Output the [x, y] coordinate of the center of the cell containing the given text.  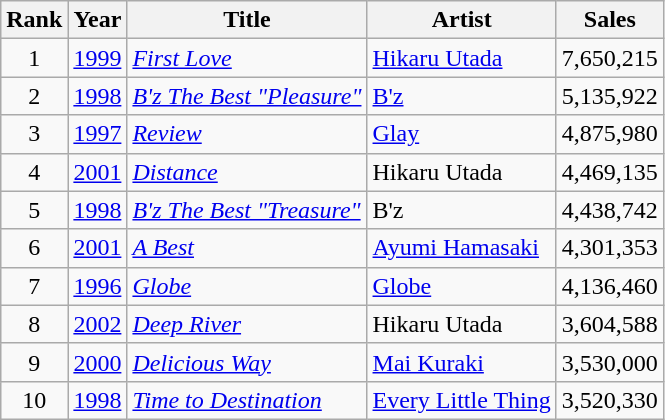
First Love [247, 58]
7 [34, 286]
4 [34, 172]
B'z The Best "Treasure" [247, 210]
2002 [98, 324]
10 [34, 400]
Year [98, 20]
Glay [462, 134]
9 [34, 362]
Time to Destination [247, 400]
7,650,215 [610, 58]
4,469,135 [610, 172]
4,136,460 [610, 286]
Ayumi Hamasaki [462, 248]
Every Little Thing [462, 400]
5 [34, 210]
5,135,922 [610, 96]
Distance [247, 172]
3 [34, 134]
Deep River [247, 324]
1999 [98, 58]
6 [34, 248]
4,875,980 [610, 134]
4,438,742 [610, 210]
3,604,588 [610, 324]
2000 [98, 362]
Sales [610, 20]
8 [34, 324]
3,520,330 [610, 400]
Artist [462, 20]
A Best [247, 248]
2 [34, 96]
Title [247, 20]
Delicious Way [247, 362]
1997 [98, 134]
1996 [98, 286]
B'z The Best "Pleasure" [247, 96]
Mai Kuraki [462, 362]
Review [247, 134]
Rank [34, 20]
3,530,000 [610, 362]
4,301,353 [610, 248]
1 [34, 58]
